From the cell containing the given text, extract its center point as (x, y) coordinate. 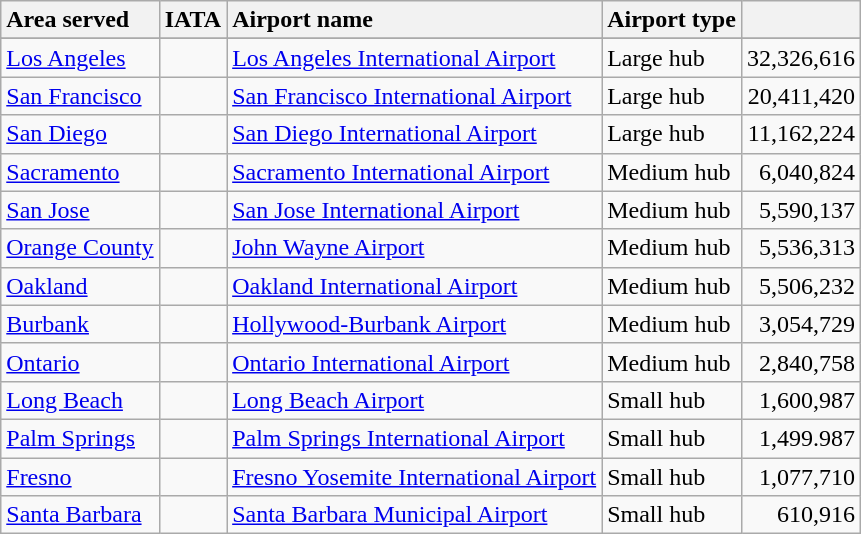
San Diego (80, 134)
San Diego International Airport (414, 134)
Orange County (80, 248)
Airport type (672, 20)
3,054,729 (800, 324)
Oakland International Airport (414, 286)
Los Angeles (80, 58)
Long Beach Airport (414, 400)
San Francisco International Airport (414, 96)
2,840,758 (800, 362)
Los Angeles International Airport (414, 58)
20,411,420 (800, 96)
5,536,313 (800, 248)
John Wayne Airport (414, 248)
Fresno (80, 477)
San Francisco (80, 96)
Airport name (414, 20)
Fresno Yosemite International Airport (414, 477)
San Jose (80, 210)
IATA (193, 20)
Palm Springs (80, 438)
5,506,232 (800, 286)
Ontario (80, 362)
Palm Springs International Airport (414, 438)
Long Beach (80, 400)
11,162,224 (800, 134)
Santa Barbara (80, 515)
Burbank (80, 324)
Santa Barbara Municipal Airport (414, 515)
6,040,824 (800, 172)
5,590,137 (800, 210)
Oakland (80, 286)
1,600,987 (800, 400)
1,077,710 (800, 477)
Sacramento (80, 172)
610,916 (800, 515)
1,499.987 (800, 438)
Hollywood-Burbank Airport (414, 324)
Ontario International Airport (414, 362)
San Jose International Airport (414, 210)
32,326,616 (800, 58)
Sacramento International Airport (414, 172)
Area served (80, 20)
